From the cell containing the given text, extract its center point as (X, Y) coordinate. 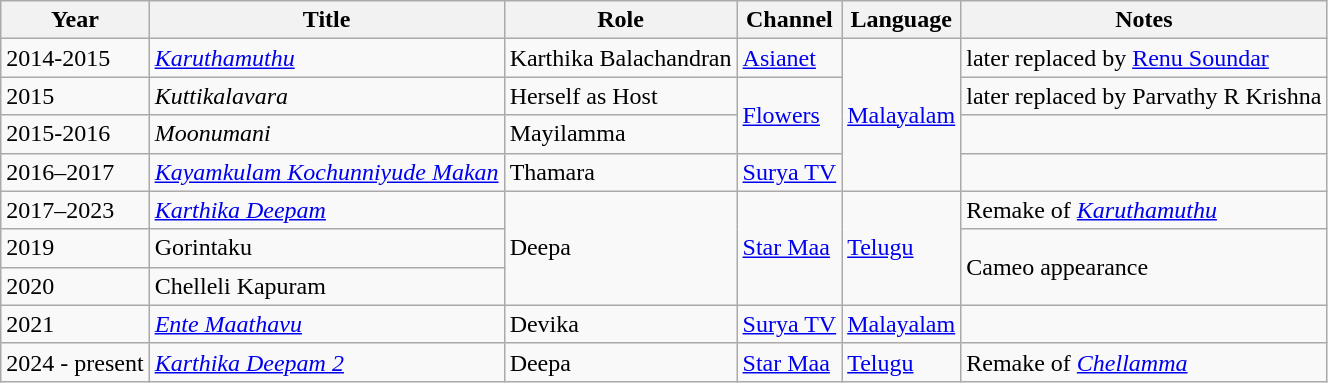
Channel (790, 20)
Year (75, 20)
Asianet (790, 58)
2016–2017 (75, 172)
2021 (75, 324)
Remake of Karuthamuthu (1144, 210)
Devika (620, 324)
later replaced by Parvathy R Krishna (1144, 96)
Language (902, 20)
2014-2015 (75, 58)
Kuttikalavara (326, 96)
Moonumani (326, 134)
later replaced by Renu Soundar (1144, 58)
Notes (1144, 20)
Ente Maathavu (326, 324)
Flowers (790, 115)
Cameo appearance (1144, 267)
2024 - present (75, 362)
Karthika Deepam 2 (326, 362)
Mayilamma (620, 134)
Kayamkulam Kochunniyude Makan (326, 172)
Remake of Chellamma (1144, 362)
Role (620, 20)
Gorintaku (326, 248)
2017–2023 (75, 210)
Herself as Host (620, 96)
Karthika Balachandran (620, 58)
2020 (75, 286)
Karthika Deepam (326, 210)
2019 (75, 248)
Thamara (620, 172)
Chelleli Kapuram (326, 286)
2015 (75, 96)
2015-2016 (75, 134)
Title (326, 20)
Karuthamuthu (326, 58)
